Identify which cell holds the provided text, then report its [X, Y] central coordinate. 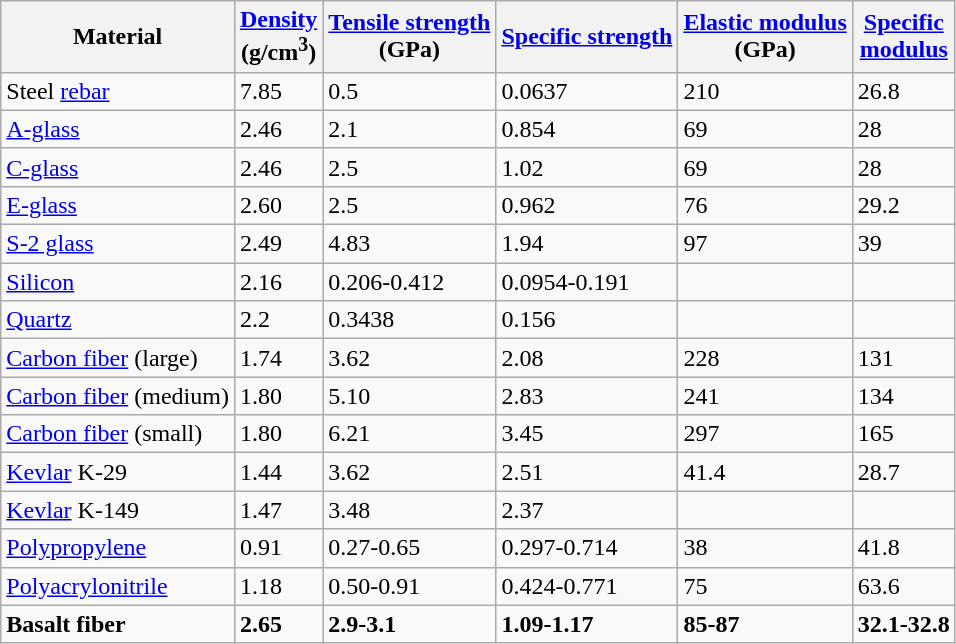
75 [765, 586]
Specific strength [587, 37]
Density (g/cm3) [278, 37]
Kevlar K-149 [118, 510]
1.44 [278, 472]
0.206-0.412 [410, 282]
C-glass [118, 167]
39 [904, 244]
Steel rebar [118, 91]
1.09-1.17 [587, 624]
210 [765, 91]
2.16 [278, 282]
29.2 [904, 205]
S-2 glass [118, 244]
2.65 [278, 624]
2.9-3.1 [410, 624]
228 [765, 358]
2.37 [587, 510]
1.18 [278, 586]
Polyacrylonitrile [118, 586]
85-87 [765, 624]
5.10 [410, 396]
0.3438 [410, 320]
131 [904, 358]
3.48 [410, 510]
76 [765, 205]
Silicon [118, 282]
165 [904, 434]
28.7 [904, 472]
26.8 [904, 91]
32.1-32.8 [904, 624]
0.156 [587, 320]
63.6 [904, 586]
2.08 [587, 358]
2.60 [278, 205]
4.83 [410, 244]
0.962 [587, 205]
E-glass [118, 205]
Carbon fiber (small) [118, 434]
0.50-0.91 [410, 586]
Polypropylene [118, 548]
1.94 [587, 244]
Carbon fiber (large) [118, 358]
Carbon fiber (medium) [118, 396]
0.297-0.714 [587, 548]
0.0637 [587, 91]
Tensile strength (GPa) [410, 37]
1.02 [587, 167]
2.1 [410, 129]
3.45 [587, 434]
0.424-0.771 [587, 586]
41.4 [765, 472]
1.47 [278, 510]
2.51 [587, 472]
241 [765, 396]
6.21 [410, 434]
A-glass [118, 129]
0.91 [278, 548]
Basalt fiber [118, 624]
7.85 [278, 91]
0.0954-0.191 [587, 282]
0.854 [587, 129]
0.27-0.65 [410, 548]
38 [765, 548]
Material [118, 37]
Kevlar K-29 [118, 472]
2.49 [278, 244]
297 [765, 434]
134 [904, 396]
2.2 [278, 320]
1.74 [278, 358]
Elastic modulus (GPa) [765, 37]
0.5 [410, 91]
Specific modulus [904, 37]
Quartz [118, 320]
2.83 [587, 396]
41.8 [904, 548]
97 [765, 244]
